Return (X, Y) of the center of cell containing provided text 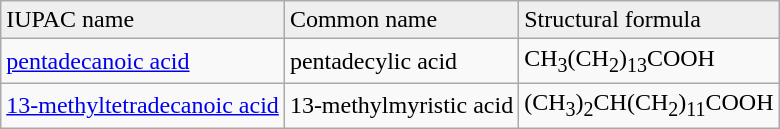
13-methyltetradecanoic acid (143, 105)
IUPAC name (143, 20)
CH3(CH2)13COOH (649, 61)
Common name (401, 20)
pentadecylic acid (401, 61)
(CH3)2CH(CH2)11COOH (649, 105)
13-methylmyristic acid (401, 105)
Structural formula (649, 20)
pentadecanoic acid (143, 61)
